Determine the (X, Y) coordinate at the center of the cell enclosing the given text.  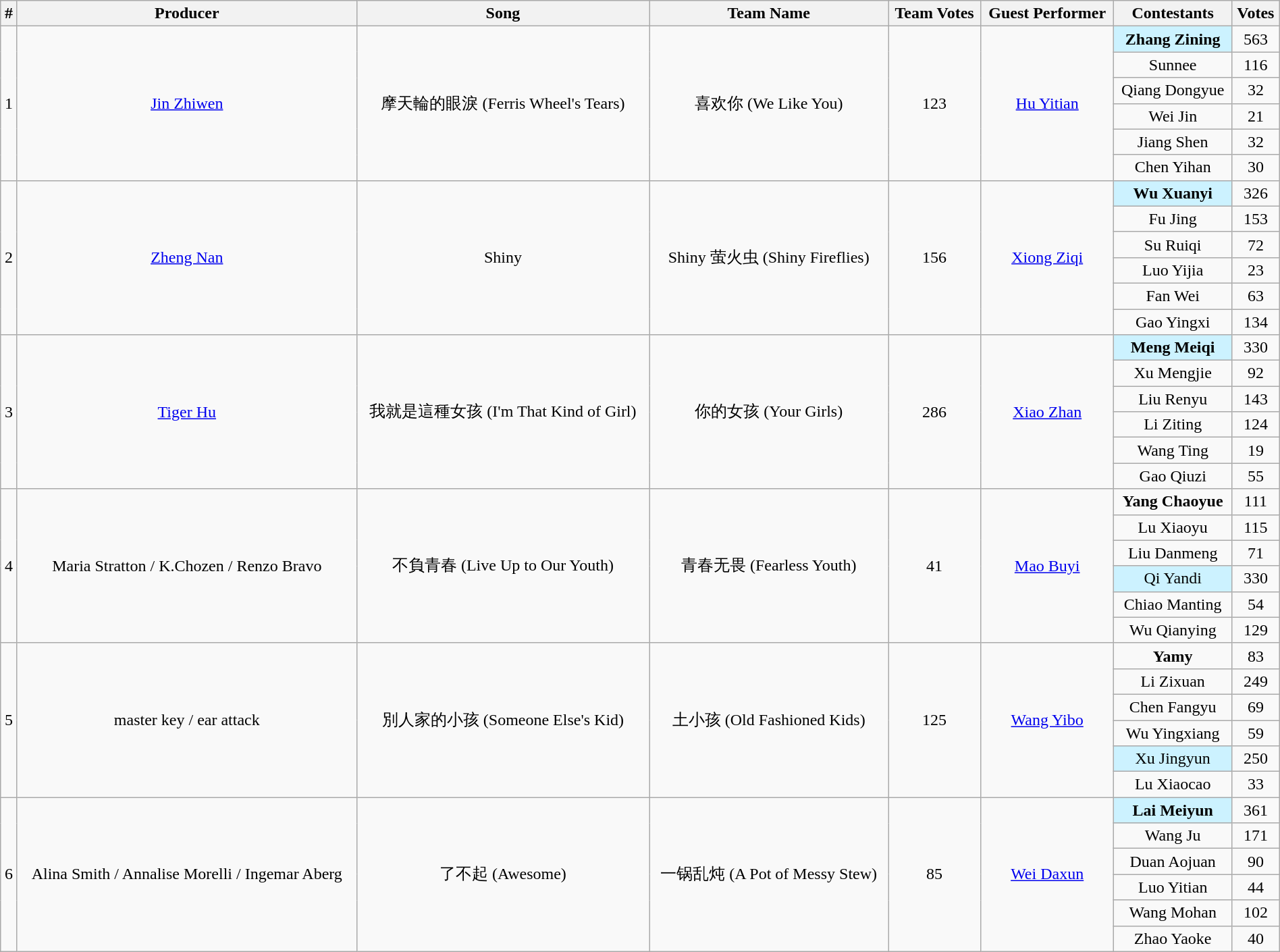
Yamy (1173, 656)
Luo Yijia (1173, 270)
Wei Jin (1173, 116)
3 (9, 412)
Xiao Zhan (1046, 412)
Wu Yingxiang (1173, 733)
Zhao Yaoke (1173, 938)
6 (9, 874)
134 (1256, 322)
90 (1256, 862)
Zheng Nan (186, 257)
250 (1256, 759)
83 (1256, 656)
Guest Performer (1046, 14)
72 (1256, 244)
Wang Mohan (1173, 913)
Qi Yandi (1173, 579)
Wang Yibo (1046, 720)
23 (1256, 270)
Duan Aojuan (1173, 862)
153 (1256, 219)
Wang Ting (1173, 450)
123 (934, 103)
116 (1256, 65)
92 (1256, 373)
Chen Yihan (1173, 167)
Fan Wei (1173, 296)
Xu Jingyun (1173, 759)
Votes (1256, 14)
喜欢你 (We Like You) (769, 103)
# (9, 14)
156 (934, 257)
33 (1256, 785)
別人家的小孩 (Someone Else's Kid) (503, 720)
102 (1256, 913)
Xu Mengjie (1173, 373)
171 (1256, 836)
563 (1256, 39)
Song (503, 14)
Jiang Shen (1173, 142)
Shiny (503, 257)
129 (1256, 630)
Gao Qiuzi (1173, 476)
了不起 (Awesome) (503, 874)
Liu Danmeng (1173, 553)
63 (1256, 296)
326 (1256, 193)
Wei Daxun (1046, 874)
85 (934, 874)
Gao Yingxi (1173, 322)
361 (1256, 810)
一锅乱炖 (A Pot of Messy Stew) (769, 874)
Team Name (769, 14)
摩天輪的眼淚 (Ferris Wheel's Tears) (503, 103)
2 (9, 257)
Li Ziting (1173, 425)
Meng Meiqi (1173, 348)
我就是這種女孩 (I'm That Kind of Girl) (503, 412)
143 (1256, 399)
master key / ear attack (186, 720)
Chiao Manting (1173, 604)
Xiong Ziqi (1046, 257)
青春无畏 (Fearless Youth) (769, 566)
44 (1256, 887)
40 (1256, 938)
Lai Meiyun (1173, 810)
5 (9, 720)
Wang Ju (1173, 836)
249 (1256, 681)
54 (1256, 604)
Wu Qianying (1173, 630)
Zhang Zining (1173, 39)
124 (1256, 425)
Yang Chaoyue (1173, 502)
111 (1256, 502)
Luo Yitian (1173, 887)
土小孩 (Old Fashioned Kids) (769, 720)
125 (934, 720)
Chen Fangyu (1173, 707)
不負青春 (Live Up to Our Youth) (503, 566)
Shiny 萤火虫 (Shiny Fireflies) (769, 257)
Liu Renyu (1173, 399)
19 (1256, 450)
21 (1256, 116)
Qiang Dongyue (1173, 90)
Jin Zhiwen (186, 103)
Su Ruiqi (1173, 244)
1 (9, 103)
30 (1256, 167)
69 (1256, 707)
Contestants (1173, 14)
你的女孩 (Your Girls) (769, 412)
Fu Jing (1173, 219)
Producer (186, 14)
41 (934, 566)
Li Zixuan (1173, 681)
Wu Xuanyi (1173, 193)
286 (934, 412)
115 (1256, 527)
4 (9, 566)
71 (1256, 553)
Alina Smith / Annalise Morelli / Ingemar Aberg (186, 874)
Team Votes (934, 14)
Mao Buyi (1046, 566)
Hu Yitian (1046, 103)
Lu Xiaoyu (1173, 527)
Tiger Hu (186, 412)
Lu Xiaocao (1173, 785)
Maria Stratton / K.Chozen / Renzo Bravo (186, 566)
55 (1256, 476)
59 (1256, 733)
Sunnee (1173, 65)
